Determine the (X, Y) coordinate at the center of the cell enclosing the given text.  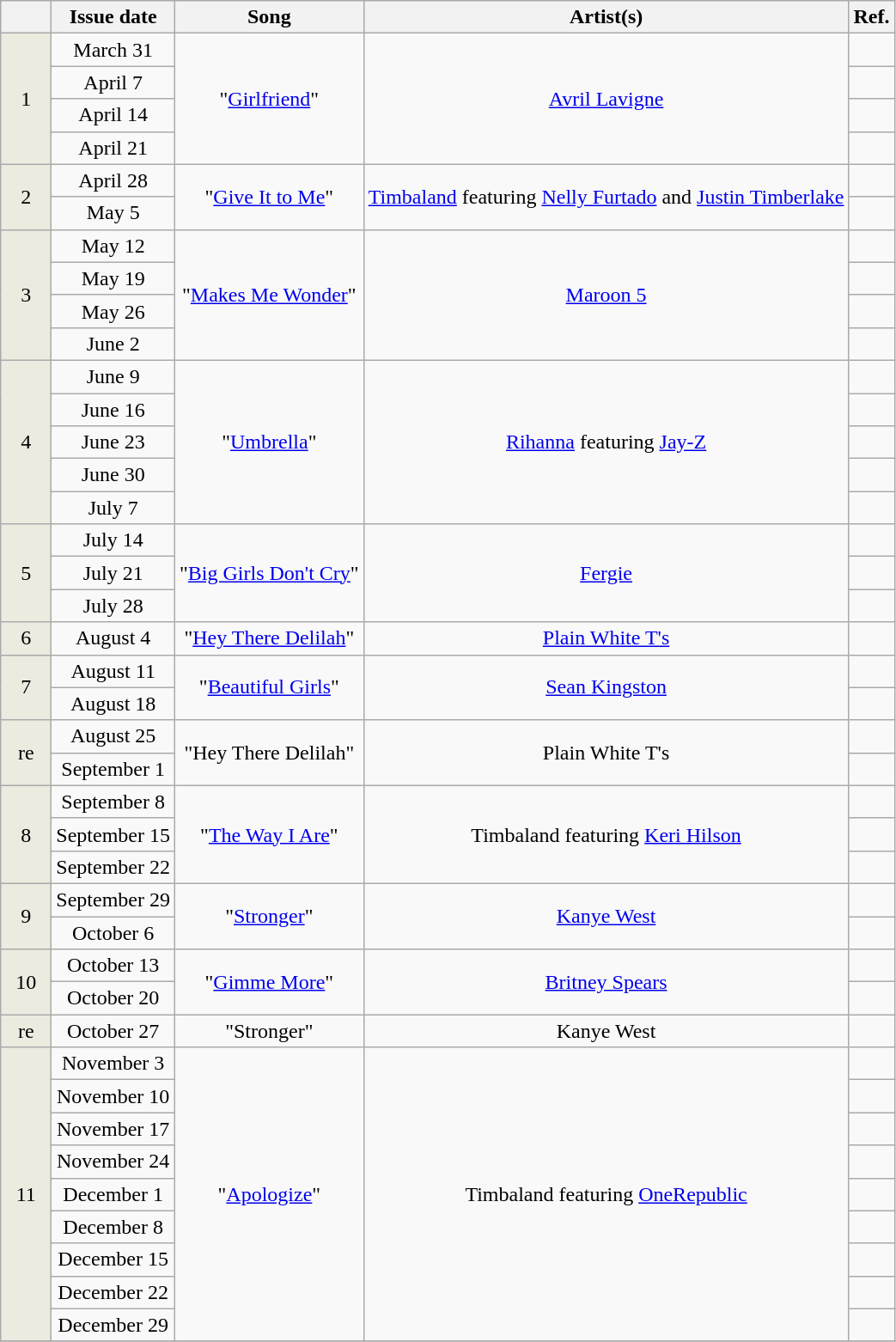
"Gimme More" (270, 982)
November 24 (113, 1162)
"Makes Me Wonder" (270, 295)
December 8 (113, 1227)
"Girlfriend" (270, 99)
June 16 (113, 410)
July 28 (113, 606)
Timbaland featuring OneRepublic (606, 1194)
September 29 (113, 900)
April 7 (113, 82)
5 (26, 573)
Fergie (606, 573)
July 7 (113, 508)
June 23 (113, 442)
Rihanna featuring Jay-Z (606, 442)
Sean Kingston (606, 687)
Artist(s) (606, 17)
October 20 (113, 998)
11 (26, 1194)
October 6 (113, 932)
Timbaland featuring Keri Hilson (606, 834)
December 22 (113, 1292)
May 26 (113, 311)
3 (26, 295)
December 15 (113, 1260)
"Big Girls Don't Cry" (270, 573)
"Apologize" (270, 1194)
Song (270, 17)
"The Way I Are" (270, 834)
Issue date (113, 17)
November 3 (113, 1064)
July 21 (113, 573)
August 11 (113, 671)
10 (26, 982)
8 (26, 834)
June 30 (113, 475)
Britney Spears (606, 982)
"Beautiful Girls" (270, 687)
September 15 (113, 834)
November 10 (113, 1096)
2 (26, 197)
"Give It to Me" (270, 197)
August 18 (113, 704)
December 29 (113, 1325)
Ref. (871, 17)
Maroon 5 (606, 295)
6 (26, 638)
November 17 (113, 1129)
July 14 (113, 540)
September 22 (113, 867)
Timbaland featuring Nelly Furtado and Justin Timberlake (606, 197)
April 21 (113, 148)
October 27 (113, 1031)
"Umbrella" (270, 442)
June 9 (113, 376)
September 1 (113, 769)
April 28 (113, 180)
4 (26, 442)
1 (26, 99)
August 25 (113, 736)
October 13 (113, 966)
December 1 (113, 1194)
Avril Lavigne (606, 99)
May 12 (113, 246)
May 5 (113, 213)
7 (26, 687)
March 31 (113, 50)
June 2 (113, 344)
April 14 (113, 115)
August 4 (113, 638)
9 (26, 916)
September 8 (113, 802)
May 19 (113, 278)
